Provide the [X, Y] coordinate of the cell's center where the given text is located.  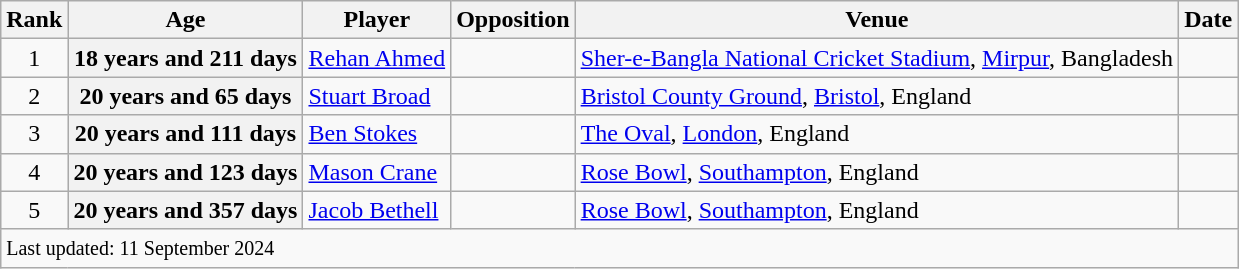
18 years and 211 days [186, 58]
Bristol County Ground, Bristol, England [876, 96]
1 [34, 58]
Opposition [513, 20]
20 years and 111 days [186, 134]
4 [34, 172]
Age [186, 20]
Venue [876, 20]
The Oval, London, England [876, 134]
5 [34, 210]
Stuart Broad [377, 96]
Mason Crane [377, 172]
Last updated: 11 September 2024 [620, 248]
Player [377, 20]
Sher-e-Bangla National Cricket Stadium, Mirpur, Bangladesh [876, 58]
20 years and 357 days [186, 210]
Ben Stokes [377, 134]
20 years and 65 days [186, 96]
Rehan Ahmed [377, 58]
20 years and 123 days [186, 172]
Rank [34, 20]
3 [34, 134]
2 [34, 96]
Date [1208, 20]
Jacob Bethell [377, 210]
